Extract the (x, y) coordinate from the center of the cell holding the provided text.  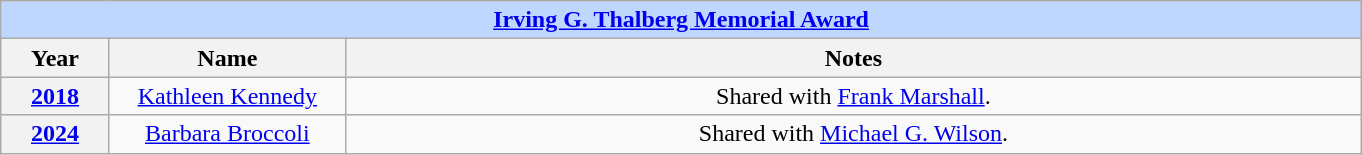
Irving G. Thalberg Memorial Award (682, 20)
Year (56, 58)
Kathleen Kennedy (227, 96)
Shared with Frank Marshall. (853, 96)
Notes (853, 58)
2018 (56, 96)
Name (227, 58)
Shared with Michael G. Wilson. (853, 134)
Barbara Broccoli (227, 134)
2024 (56, 134)
